Locate the cell with the specified text and output its (x, y) center coordinate. 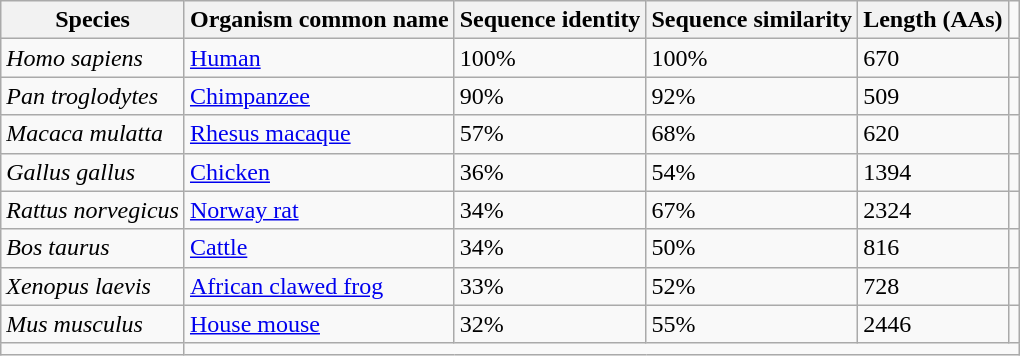
Gallus gallus (93, 172)
55% (752, 324)
Bos taurus (93, 248)
92% (752, 96)
33% (550, 286)
Norway rat (319, 210)
Human (319, 58)
2324 (933, 210)
68% (752, 134)
50% (752, 248)
Species (93, 20)
620 (933, 134)
Cattle (319, 248)
Rhesus macaque (319, 134)
67% (752, 210)
Xenopus laevis (93, 286)
Macaca mulatta (93, 134)
Sequence identity (550, 20)
90% (550, 96)
Length (AAs) (933, 20)
1394 (933, 172)
Chicken (319, 172)
54% (752, 172)
2446 (933, 324)
36% (550, 172)
816 (933, 248)
Pan troglodytes (93, 96)
Rattus norvegicus (93, 210)
57% (550, 134)
Mus musculus (93, 324)
728 (933, 286)
52% (752, 286)
Homo sapiens (93, 58)
House mouse (319, 324)
509 (933, 96)
African clawed frog (319, 286)
Organism common name (319, 20)
32% (550, 324)
Chimpanzee (319, 96)
Sequence similarity (752, 20)
670 (933, 58)
